Identify which cell holds the provided text, then report its (X, Y) central coordinate. 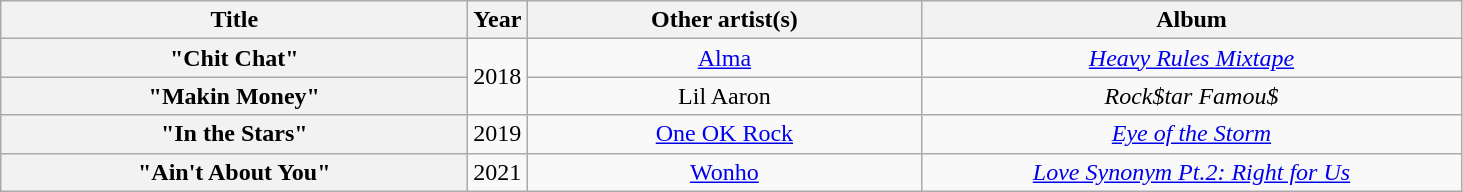
Rock$tar Famou$ (1192, 96)
Wonho (724, 172)
Other artist(s) (724, 20)
Lil Aaron (724, 96)
2018 (498, 77)
Year (498, 20)
"Chit Chat" (234, 58)
Love Synonym Pt.2: Right for Us (1192, 172)
Alma (724, 58)
Title (234, 20)
Album (1192, 20)
Heavy Rules Mixtape (1192, 58)
2019 (498, 134)
One OK Rock (724, 134)
"Ain't About You" (234, 172)
Eye of the Storm (1192, 134)
"Makin Money" (234, 96)
2021 (498, 172)
"In the Stars" (234, 134)
